Scan for the cell matching the given text and deliver its [x, y] coordinate at center. 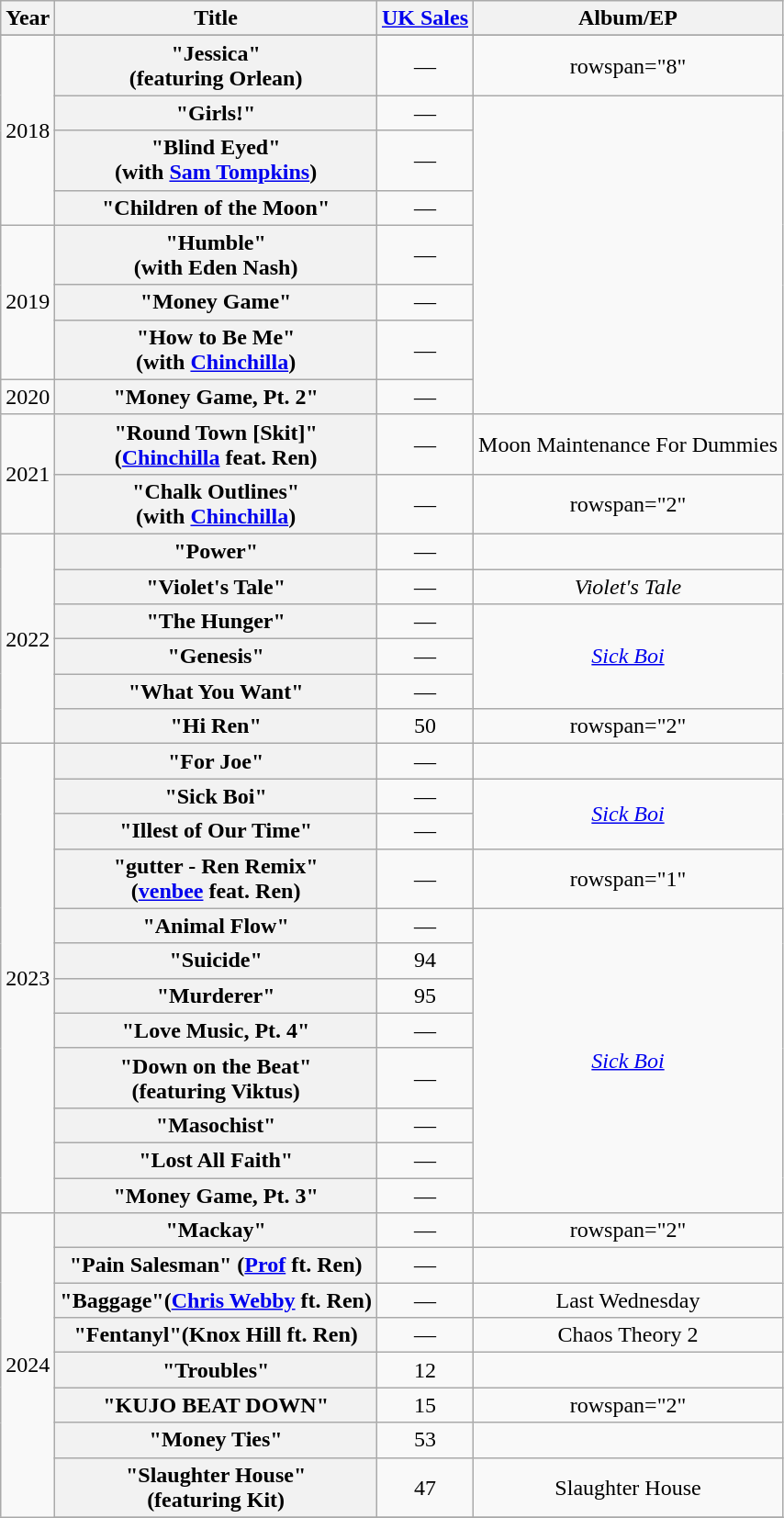
"Violet's Tale" [217, 587]
"What You Want" [217, 692]
Title [217, 18]
"Slaughter House"(featuring Kit) [217, 1488]
"Hi Ren" [217, 726]
94 [424, 961]
"Girls!" [217, 113]
"Power" [217, 551]
"Animal Flow" [217, 926]
"How to Be Me"(with Chinchilla) [217, 349]
"Down on the Beat"(featuring Viktus) [217, 1078]
"Jessica"(featuring Orlean) [217, 66]
"Masochist" [217, 1125]
12 [424, 1370]
2020 [28, 397]
"Troubles" [217, 1370]
Violet's Tale [628, 587]
2024 [28, 1366]
"Money Game" [217, 302]
47 [424, 1488]
15 [424, 1405]
Chaos Theory 2 [628, 1335]
"Illest of Our Time" [217, 831]
"Round Town [Skit]"(Chinchilla feat. Ren) [217, 444]
"Humble"(with Eden Nash) [217, 255]
rowspan="1" [628, 878]
2022 [28, 638]
2019 [28, 302]
2023 [28, 979]
"Money Ties" [217, 1440]
"Baggage"(Chris Webby ft. Ren) [217, 1300]
"Sick Boi" [217, 796]
Year [28, 18]
2021 [28, 474]
Slaughter House [628, 1488]
"Money Game, Pt. 3" [217, 1195]
"The Hunger" [217, 622]
"For Joe" [217, 761]
"Suicide" [217, 961]
"Blind Eyed"(with Sam Tompkins) [217, 160]
"Genesis" [217, 657]
"Pain Salesman" (Prof ft. Ren) [217, 1265]
53 [424, 1440]
"KUJO BEAT DOWN" [217, 1405]
UK Sales [424, 18]
"Chalk Outlines"(with Chinchilla) [217, 503]
"Murderer" [217, 995]
"Lost All Faith" [217, 1160]
2018 [28, 130]
Moon Maintenance For Dummies [628, 444]
Album/EP [628, 18]
"Mackay" [217, 1231]
95 [424, 995]
"gutter - Ren Remix"(venbee feat. Ren) [217, 878]
"Money Game, Pt. 2" [217, 397]
Last Wednesday [628, 1300]
rowspan="8" [628, 66]
"Love Music, Pt. 4" [217, 1030]
50 [424, 726]
"Children of the Moon" [217, 208]
"Fentanyl"(Knox Hill ft. Ren) [217, 1335]
